Provide the [x, y] coordinate of the cell's center where the given text is located.  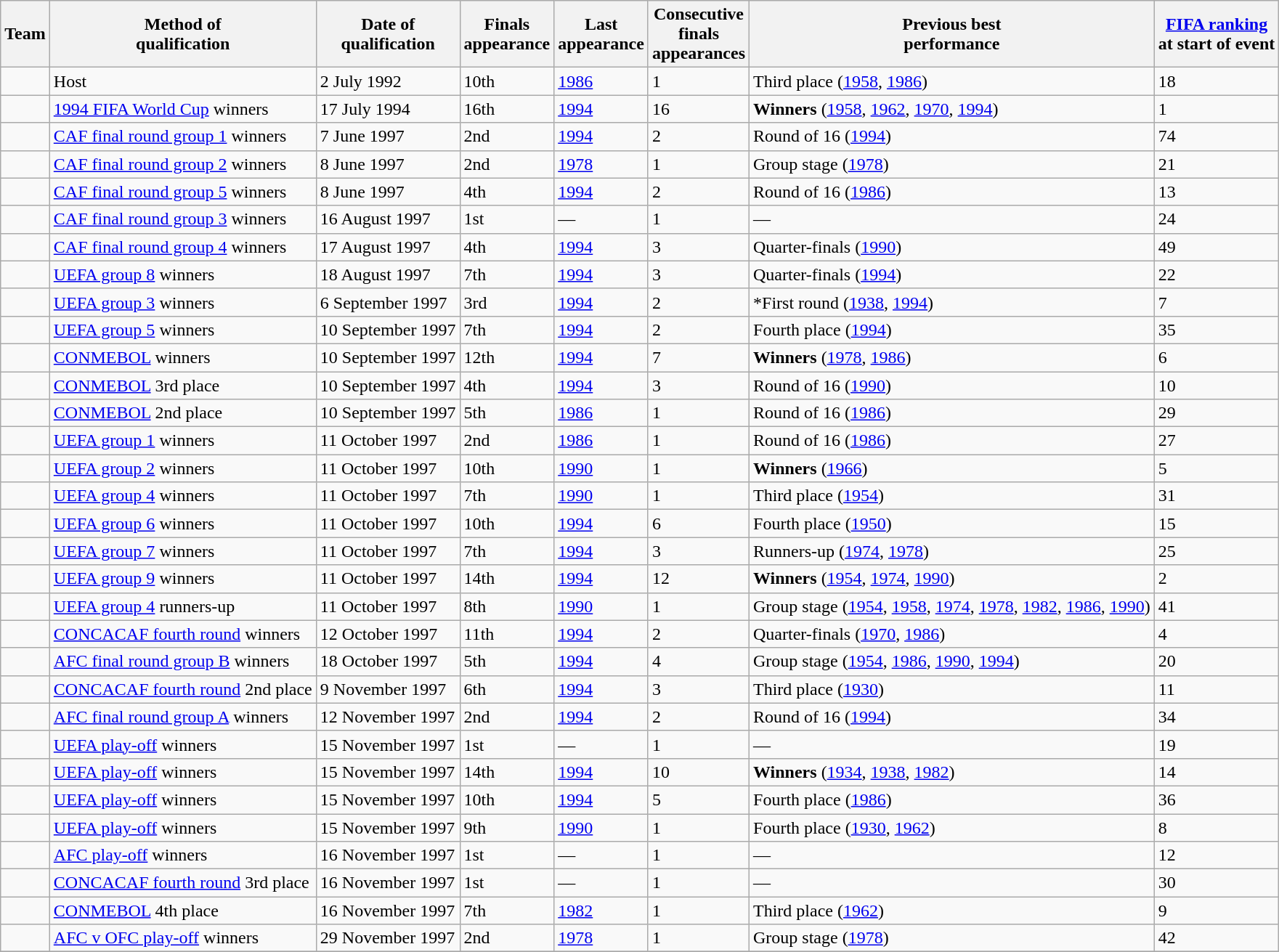
36 [1217, 800]
19 [1217, 744]
CONCACAF fourth round 2nd place [183, 689]
Winners (1934, 1938, 1982) [952, 772]
CAF final round group 1 winners [183, 137]
CAF final round group 5 winners [183, 192]
*First round (1938, 1994) [952, 302]
24 [1217, 219]
18 August 1997 [388, 274]
1982 [601, 911]
1994 FIFA World Cup winners [183, 109]
20 [1217, 662]
Fourth place (1930, 1962) [952, 827]
Lastappearance [601, 34]
2 July 1992 [388, 81]
74 [1217, 137]
UEFA group 1 winners [183, 441]
18 [1217, 81]
13 [1217, 192]
Quarter-finals (1990) [952, 247]
12 October 1997 [388, 634]
16 [699, 109]
49 [1217, 247]
9th [507, 827]
Quarter-finals (1994) [952, 274]
UEFA group 6 winners [183, 524]
Previous bestperformance [952, 34]
6 September 1997 [388, 302]
AFC final round group A winners [183, 717]
Fourth place (1950) [952, 524]
Date ofqualification [388, 34]
AFC play-off winners [183, 855]
11th [507, 634]
Quarter-finals (1970, 1986) [952, 634]
UEFA group 7 winners [183, 551]
Winners (1978, 1986) [952, 357]
CONCACAF fourth round winners [183, 634]
18 October 1997 [388, 662]
Winners (1958, 1962, 1970, 1994) [952, 109]
CAF final round group 3 winners [183, 219]
Winners (1954, 1974, 1990) [952, 579]
30 [1217, 883]
Fourth place (1986) [952, 800]
15 [1217, 524]
UEFA group 8 winners [183, 274]
Winners (1966) [952, 468]
29 November 1997 [388, 938]
31 [1217, 496]
UEFA group 9 winners [183, 579]
Team [25, 34]
Runners-up (1974, 1978) [952, 551]
Third place (1962) [952, 911]
25 [1217, 551]
17 July 1994 [388, 109]
AFC v OFC play-off winners [183, 938]
8 [1217, 827]
27 [1217, 441]
9 November 1997 [388, 689]
CONMEBOL 4th place [183, 911]
12th [507, 357]
6th [507, 689]
CONMEBOL 3rd place [183, 386]
29 [1217, 413]
Consecutivefinalsappearances [699, 34]
16th [507, 109]
14 [1217, 772]
UEFA group 5 winners [183, 330]
UEFA group 4 runners-up [183, 606]
3rd [507, 302]
CAF final round group 2 winners [183, 164]
UEFA group 4 winners [183, 496]
Host [183, 81]
41 [1217, 606]
CONMEBOL winners [183, 357]
CONCACAF fourth round 3rd place [183, 883]
Finalsappearance [507, 34]
35 [1217, 330]
Round of 16 (1990) [952, 386]
21 [1217, 164]
22 [1217, 274]
9 [1217, 911]
16 August 1997 [388, 219]
Third place (1954) [952, 496]
UEFA group 3 winners [183, 302]
17 August 1997 [388, 247]
Method ofqualification [183, 34]
7 June 1997 [388, 137]
Fourth place (1994) [952, 330]
CAF final round group 4 winners [183, 247]
AFC final round group B winners [183, 662]
11 [1217, 689]
12 November 1997 [388, 717]
CONMEBOL 2nd place [183, 413]
Group stage (1954, 1986, 1990, 1994) [952, 662]
42 [1217, 938]
Third place (1958, 1986) [952, 81]
FIFA rankingat start of event [1217, 34]
34 [1217, 717]
Third place (1930) [952, 689]
Group stage (1954, 1958, 1974, 1978, 1982, 1986, 1990) [952, 606]
UEFA group 2 winners [183, 468]
8th [507, 606]
